Provide the [x, y] coordinate of the cell's center where the given text is located.  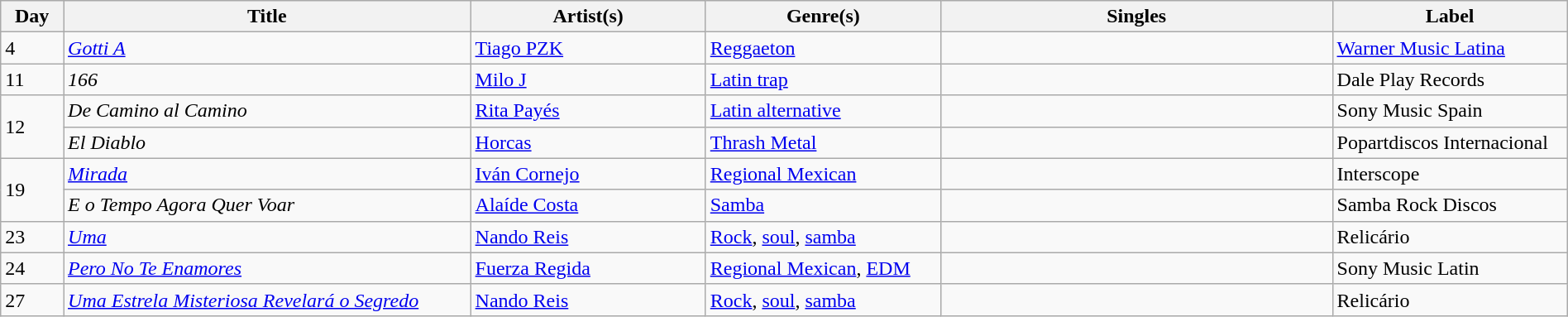
Pero No Te Enamores [268, 268]
24 [32, 268]
Tiago PZK [588, 48]
Thrash Metal [823, 142]
Samba [823, 205]
Iván Cornejo [588, 174]
Latin trap [823, 79]
E o Tempo Agora Quer Voar [268, 205]
Day [32, 17]
Latin alternative [823, 111]
De Camino al Camino [268, 111]
Sony Music Latin [1450, 268]
27 [32, 300]
Samba Rock Discos [1450, 205]
Milo J [588, 79]
Genre(s) [823, 17]
Singles [1136, 17]
Alaíde Costa [588, 205]
Regional Mexican [823, 174]
Horcas [588, 142]
Uma Estrela Misteriosa Revelará o Segredo [268, 300]
Interscope [1450, 174]
19 [32, 190]
Title [268, 17]
Rita Payés [588, 111]
El Diablo [268, 142]
Regional Mexican, EDM [823, 268]
Fuerza Regida [588, 268]
Gotti A [268, 48]
Reggaeton [823, 48]
Mirada [268, 174]
Label [1450, 17]
166 [268, 79]
4 [32, 48]
Artist(s) [588, 17]
Dale Play Records [1450, 79]
23 [32, 237]
Warner Music Latina [1450, 48]
Uma [268, 237]
11 [32, 79]
Sony Music Spain [1450, 111]
12 [32, 127]
Popartdiscos Internacional [1450, 142]
